Return the (X, Y) coordinate for the center point of the cell that contains the specified text.  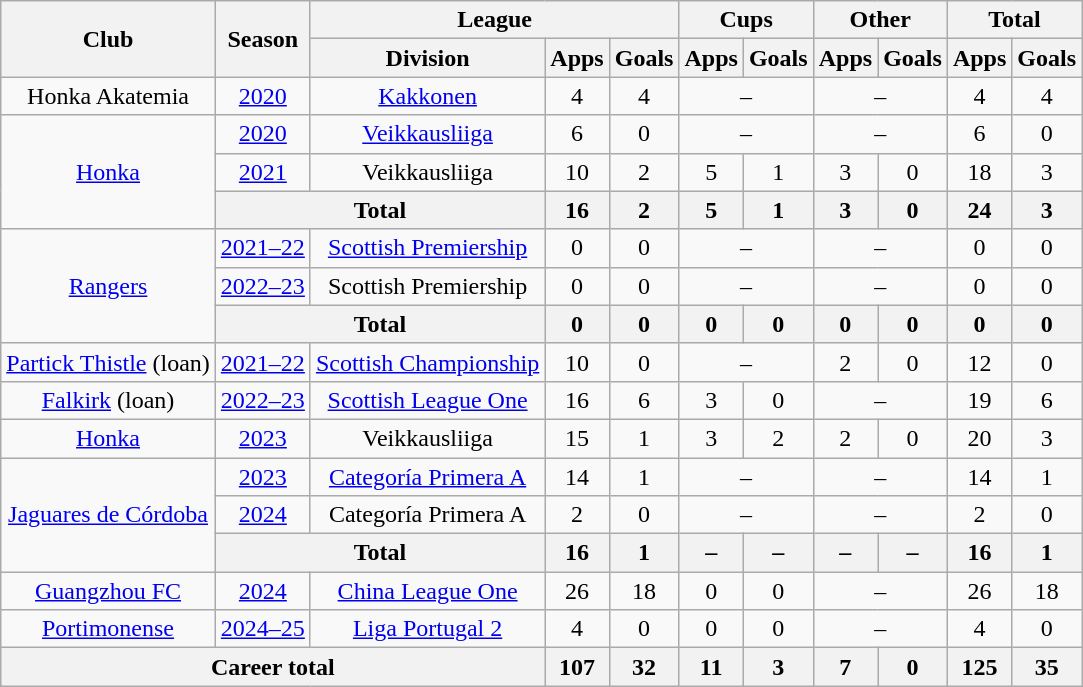
19 (979, 400)
Rangers (108, 286)
Career total (273, 667)
7 (845, 667)
11 (711, 667)
Division (427, 58)
Scottish League One (427, 400)
Jaguares de Córdoba (108, 515)
Honka Akatemia (108, 96)
Cups (746, 20)
125 (979, 667)
2024–25 (262, 629)
Liga Portugal 2 (427, 629)
Guangzhou FC (108, 591)
Kakkonen (427, 96)
107 (577, 667)
15 (577, 438)
12 (979, 362)
32 (644, 667)
China League One (427, 591)
League (494, 20)
2021 (262, 172)
35 (1047, 667)
Scottish Championship (427, 362)
Falkirk (loan) (108, 400)
20 (979, 438)
Partick Thistle (loan) (108, 362)
Other (880, 20)
Season (262, 39)
24 (979, 210)
Club (108, 39)
Portimonense (108, 629)
